Provide the [x, y] coordinate of the cell's center where the given text is located.  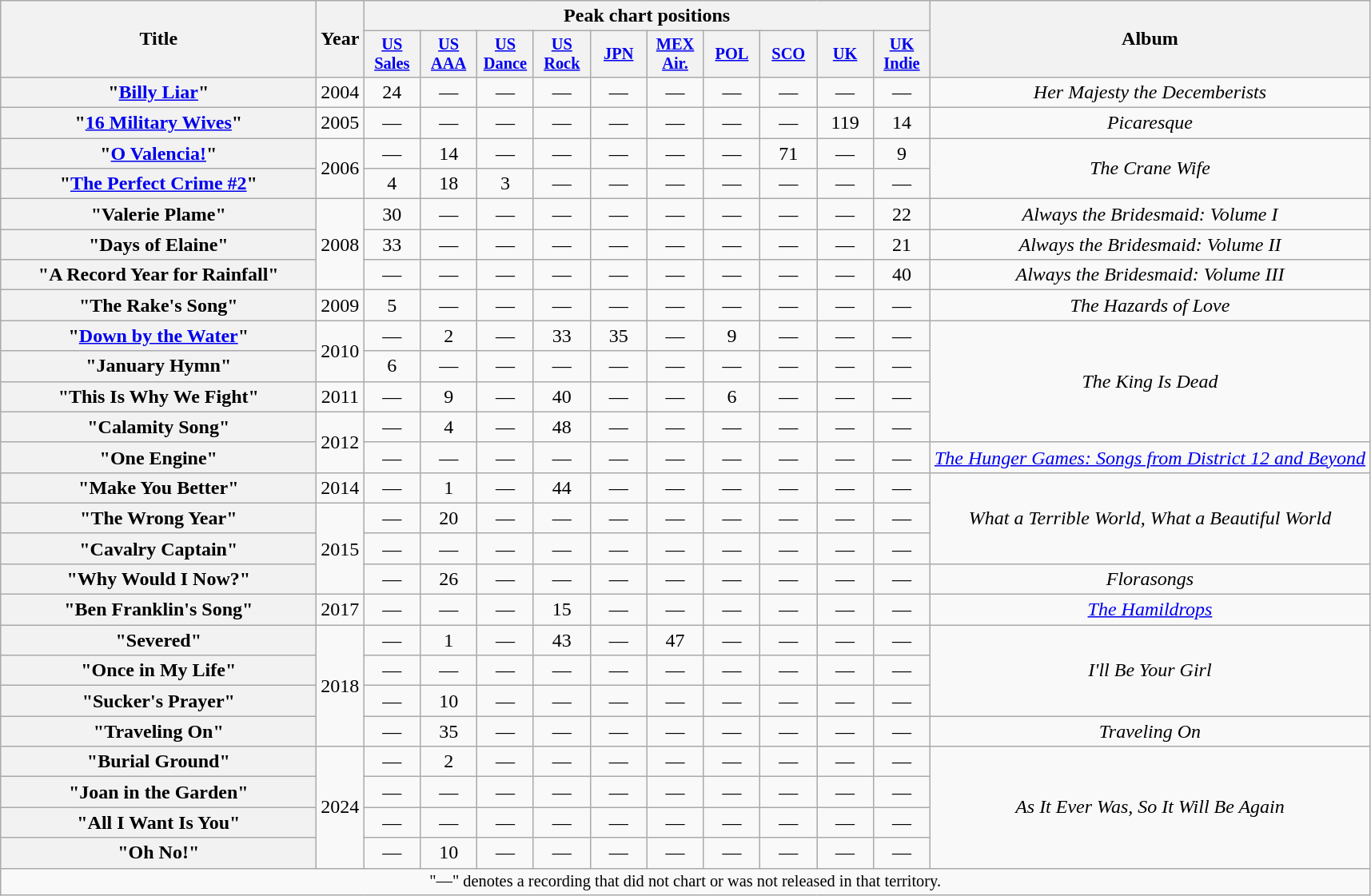
2018 [341, 686]
43 [561, 640]
"Calamity Song" [158, 427]
2004 [341, 92]
USDance [505, 54]
22 [902, 214]
"Burial Ground" [158, 762]
JPN [619, 54]
"All I Want Is You" [158, 822]
"A Record Year for Rainfall" [158, 275]
119 [846, 123]
"Days of Elaine" [158, 245]
3 [505, 184]
The Hazards of Love [1150, 305]
21 [902, 245]
"Ben Franklin's Song" [158, 610]
5 [392, 305]
2015 [341, 548]
What a Terrible World, What a Beautiful World [1150, 518]
"Why Would I Now?" [158, 579]
2008 [341, 245]
2014 [341, 488]
18 [449, 184]
"Down by the Water" [158, 336]
"January Hymn" [158, 366]
48 [561, 427]
2017 [341, 610]
UK [846, 54]
USSales [392, 54]
The King Is Dead [1150, 381]
20 [449, 518]
2010 [341, 351]
15 [561, 610]
"The Wrong Year" [158, 518]
"This Is Why We Fight" [158, 396]
UKIndie [902, 54]
"Once in My Life" [158, 671]
71 [788, 153]
The Crane Wife [1150, 169]
26 [449, 579]
"Valerie Plame" [158, 214]
2009 [341, 305]
"The Perfect Crime #2" [158, 184]
"The Rake's Song" [158, 305]
The Hamildrops [1150, 610]
Traveling On [1150, 731]
2024 [341, 807]
Peak chart positions [648, 16]
USRock [561, 54]
"Severed" [158, 640]
Always the Bridesmaid: Volume II [1150, 245]
2006 [341, 169]
POL [732, 54]
As It Ever Was, So It Will Be Again [1150, 807]
Year [341, 39]
"Sucker's Prayer" [158, 701]
"O Valencia!" [158, 153]
I'll Be Your Girl [1150, 671]
Picaresque [1150, 123]
USAAA [449, 54]
2011 [341, 396]
"Billy Liar" [158, 92]
Her Majesty the Decemberists [1150, 92]
44 [561, 488]
"—" denotes a recording that did not chart or was not released in that territory. [686, 882]
2005 [341, 123]
"16 Military Wives" [158, 123]
Title [158, 39]
24 [392, 92]
"Traveling On" [158, 731]
SCO [788, 54]
"Joan in the Garden" [158, 792]
"Oh No!" [158, 853]
30 [392, 214]
MEXAir. [675, 54]
Always the Bridesmaid: Volume III [1150, 275]
"Cavalry Captain" [158, 548]
"Make You Better" [158, 488]
Album [1150, 39]
The Hunger Games: Songs from District 12 and Beyond [1150, 457]
47 [675, 640]
"One Engine" [158, 457]
Always the Bridesmaid: Volume I [1150, 214]
2012 [341, 442]
Florasongs [1150, 579]
